Search for the cell housing the specified text and yield its [x, y] center coordinate. 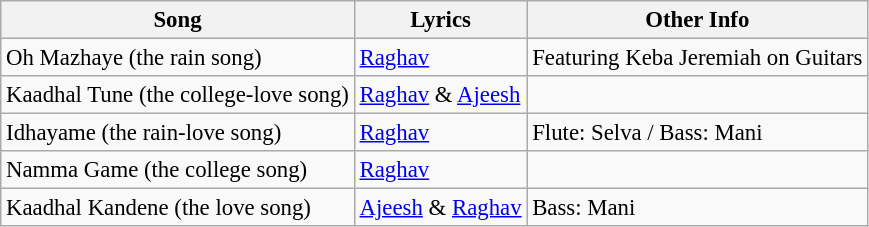
Kaadhal Tune (the college-love song) [178, 95]
Namma Game (the college song) [178, 170]
Other Info [698, 20]
Song [178, 20]
Oh Mazhaye (the rain song) [178, 58]
Lyrics [440, 20]
Raghav & Ajeesh [440, 95]
Ajeesh & Raghav [440, 208]
Kaadhal Kandene (the love song) [178, 208]
Featuring Keba Jeremiah on Guitars [698, 58]
Idhayame (the rain-love song) [178, 133]
Bass: Mani [698, 208]
Flute: Selva / Bass: Mani [698, 133]
